Return (x, y) of the center of cell containing provided text 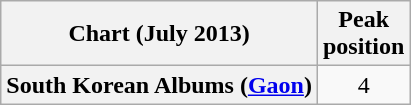
Peakposition (363, 34)
4 (363, 85)
South Korean Albums (Gaon) (160, 85)
Chart (July 2013) (160, 34)
